Search for the cell housing the specified text and yield its [X, Y] center coordinate. 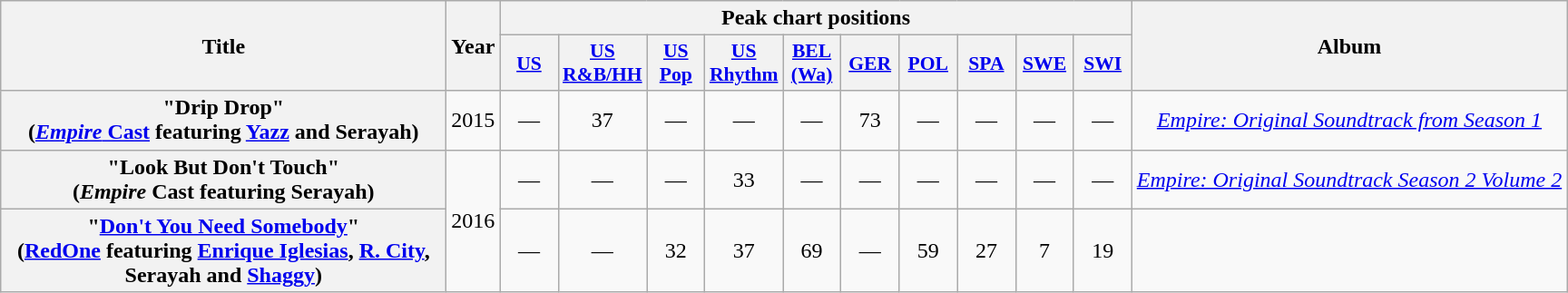
USRhythm [744, 63]
"Look But Don't Touch"(Empire Cast featuring Serayah) [223, 180]
USPop [676, 63]
SPA [986, 63]
"Don't You Need Somebody"(RedOne featuring Enrique Iglesias, R. City, Serayah and Shaggy) [223, 250]
SWI [1102, 63]
"Drip Drop"(Empire Cast featuring Yazz and Serayah) [223, 120]
Peak chart positions [816, 18]
GER [870, 63]
SWE [1044, 63]
59 [928, 250]
7 [1044, 250]
POL [928, 63]
Empire: Original Soundtrack from Season 1 [1348, 120]
32 [676, 250]
BEL(Wa) [811, 63]
Empire: Original Soundtrack Season 2 Volume 2 [1348, 180]
19 [1102, 250]
69 [811, 250]
2015 [474, 120]
US [529, 63]
Title [223, 45]
33 [744, 180]
73 [870, 120]
USR&B/HH [603, 63]
Year [474, 45]
2016 [474, 221]
Album [1348, 45]
27 [986, 250]
